From the cell containing the given text, extract its center point as (X, Y) coordinate. 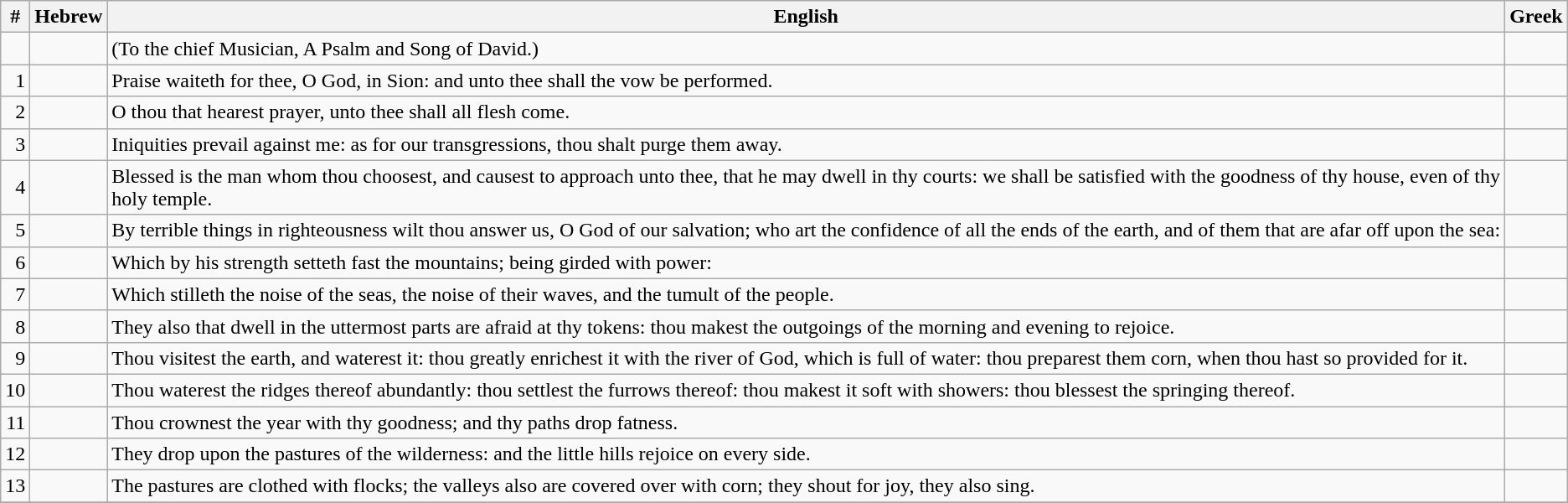
They also that dwell in the uttermost parts are afraid at thy tokens: thou makest the outgoings of the morning and evening to rejoice. (806, 326)
English (806, 17)
11 (15, 422)
9 (15, 358)
8 (15, 326)
2 (15, 112)
The pastures are clothed with flocks; the valleys also are covered over with corn; they shout for joy, they also sing. (806, 486)
10 (15, 390)
13 (15, 486)
Hebrew (69, 17)
6 (15, 262)
# (15, 17)
3 (15, 144)
O thou that hearest prayer, unto thee shall all flesh come. (806, 112)
Which stilleth the noise of the seas, the noise of their waves, and the tumult of the people. (806, 294)
Thou crownest the year with thy goodness; and thy paths drop fatness. (806, 422)
Greek (1536, 17)
5 (15, 231)
Praise waiteth for thee, O God, in Sion: and unto thee shall the vow be performed. (806, 80)
7 (15, 294)
They drop upon the pastures of the wilderness: and the little hills rejoice on every side. (806, 454)
(To the chief Musician, A Psalm and Song of David.) (806, 49)
Iniquities prevail against me: as for our transgressions, thou shalt purge them away. (806, 144)
12 (15, 454)
4 (15, 188)
Which by his strength setteth fast the mountains; being girded with power: (806, 262)
1 (15, 80)
